Return [X, Y] of the center of cell containing provided text 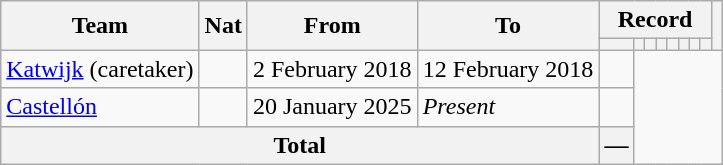
Team [100, 26]
Nat [223, 26]
12 February 2018 [508, 69]
Total [300, 145]
20 January 2025 [332, 107]
Present [508, 107]
2 February 2018 [332, 69]
Castellón [100, 107]
To [508, 26]
Record [655, 20]
Katwijk (caretaker) [100, 69]
From [332, 26]
— [616, 145]
